Identify which cell holds the provided text, then report its (x, y) central coordinate. 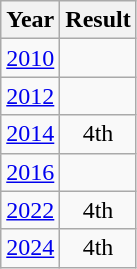
Result (98, 20)
2016 (30, 172)
Year (30, 20)
2022 (30, 210)
2012 (30, 96)
2024 (30, 248)
2014 (30, 134)
2010 (30, 58)
